Search for the cell housing the specified text and yield its (x, y) center coordinate. 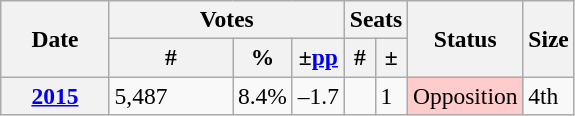
± (391, 57)
2015 (55, 95)
5,487 (170, 95)
Date (55, 38)
Votes (226, 19)
Status (466, 38)
Size (548, 38)
% (262, 57)
1 (391, 95)
–1.7 (318, 95)
Opposition (466, 95)
4th (548, 95)
8.4% (262, 95)
±pp (318, 57)
Seats (376, 19)
